Search for the cell housing the specified text and yield its (X, Y) center coordinate. 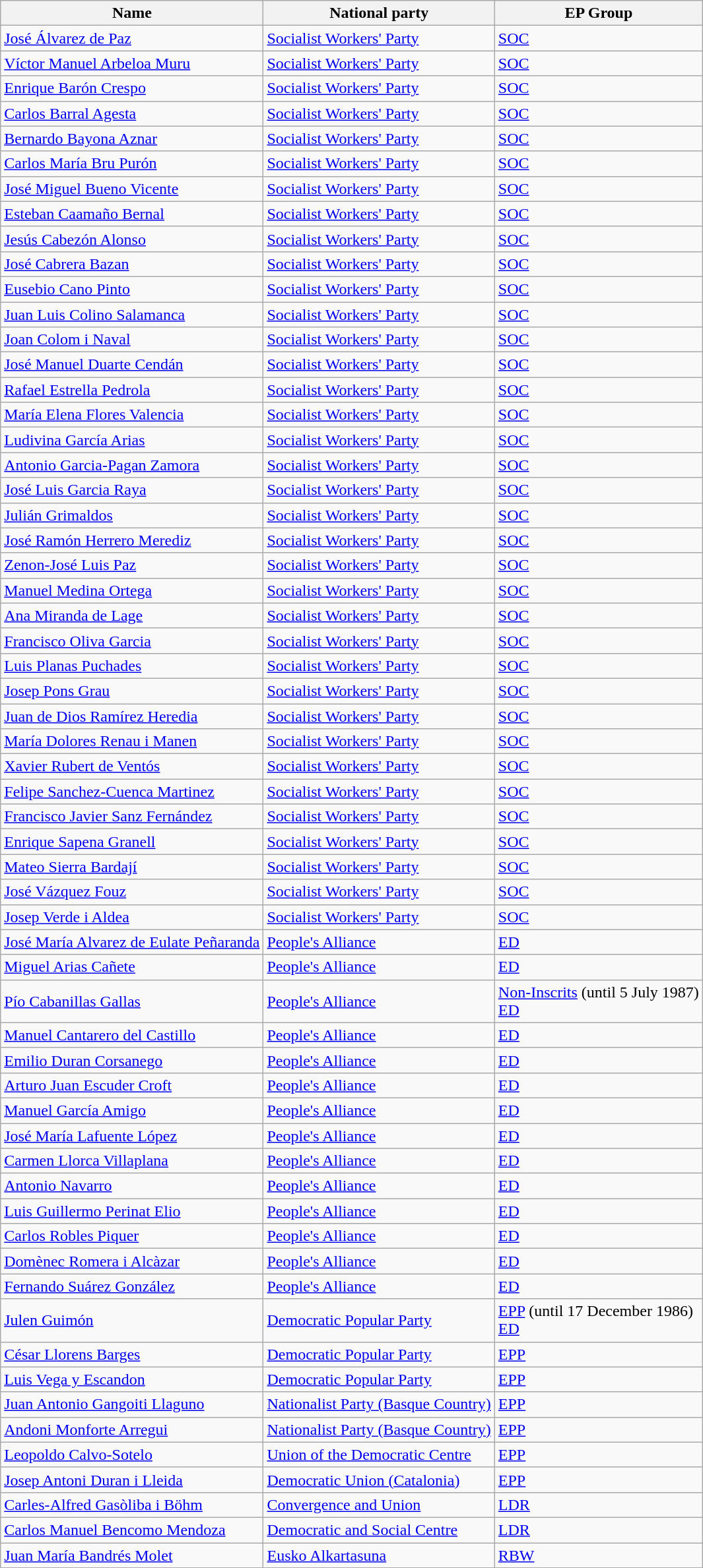
Carlos Barral Agesta (132, 113)
Carlos Robles Piquer (132, 1236)
Esteban Caamaño Bernal (132, 214)
Miguel Arias Cañete (132, 967)
Carlos María Bru Purón (132, 164)
Manuel Cantarero del Castillo (132, 1035)
Josep Pons Grau (132, 691)
Xavier Rubert de Ventós (132, 767)
Emilio Duran Corsanego (132, 1060)
Josep Verde i Aldea (132, 917)
Ana Miranda de Lage (132, 615)
Enrique Barón Crespo (132, 88)
Francisco Javier Sanz Fernández (132, 817)
Francisco Oliva Garcia (132, 641)
Felipe Sanchez-Cuenca Martinez (132, 792)
EP Group (598, 13)
Mateo Sierra Bardají (132, 867)
Antonio Garcia-Pagan Zamora (132, 465)
José Miguel Bueno Vicente (132, 189)
Arturo Juan Escuder Croft (132, 1085)
Juan Antonio Gangoiti Llaguno (132, 1404)
Rafael Estrella Pedrola (132, 390)
César Llorens Barges (132, 1354)
José Álvarez de Paz (132, 38)
Jesús Cabezón Alonso (132, 239)
RBW (598, 1555)
National party (379, 13)
José Manuel Duarte Cendán (132, 365)
Julián Grimaldos (132, 515)
Leopoldo Calvo-Sotelo (132, 1455)
Juan María Bandrés Molet (132, 1555)
Ludivina García Arias (132, 440)
Juan de Dios Ramírez Heredia (132, 716)
Luis Planas Puchades (132, 666)
Non-Inscrits (until 5 July 1987) ED (598, 1001)
María Dolores Renau i Manen (132, 741)
María Elena Flores Valencia (132, 415)
Víctor Manuel Arbeloa Muru (132, 63)
José Vázquez Fouz (132, 892)
Antonio Navarro (132, 1186)
Eusko Alkartasuna (379, 1555)
Name (132, 13)
José María Lafuente López (132, 1135)
Carlos Manuel Bencomo Mendoza (132, 1530)
Zenon-José Luis Paz (132, 565)
José María Alvarez de Eulate Peñaranda (132, 942)
Joan Colom i Naval (132, 340)
Pío Cabanillas Gallas (132, 1001)
Josep Antoni Duran i Lleida (132, 1480)
Juan Luis Colino Salamanca (132, 315)
Domènec Romera i Alcàzar (132, 1261)
Fernando Suárez González (132, 1286)
Enrique Sapena Granell (132, 842)
Bernardo Bayona Aznar (132, 139)
Union of the Democratic Centre (379, 1455)
EPP (until 17 December 1986) ED (598, 1321)
Luis Guillermo Perinat Elio (132, 1211)
Carmen Llorca Villaplana (132, 1161)
Luis Vega y Escandon (132, 1379)
José Cabrera Bazan (132, 264)
Democratic and Social Centre (379, 1530)
Andoni Monforte Arregui (132, 1429)
Eusebio Cano Pinto (132, 289)
José Ramón Herrero Merediz (132, 540)
Julen Guimón (132, 1321)
Manuel García Amigo (132, 1110)
Manuel Medina Ortega (132, 590)
Convergence and Union (379, 1505)
Carles-Alfred Gasòliba i Böhm (132, 1505)
Democratic Union (Catalonia) (379, 1480)
José Luis Garcia Raya (132, 490)
